Output the [x, y] coordinate of the center of the cell containing the given text.  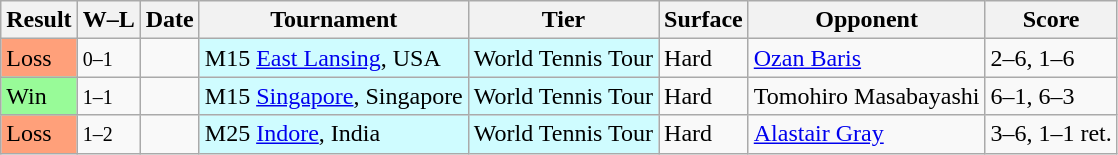
W–L [108, 20]
Tomohiro Masabayashi [866, 96]
Surface [704, 20]
M25 Indore, India [334, 134]
Tier [563, 20]
3–6, 1–1 ret. [1051, 134]
Score [1051, 20]
Ozan Baris [866, 58]
Tournament [334, 20]
Alastair Gray [866, 134]
1–1 [108, 96]
M15 Singapore, Singapore [334, 96]
Result [39, 20]
2–6, 1–6 [1051, 58]
0–1 [108, 58]
M15 East Lansing, USA [334, 58]
6–1, 6–3 [1051, 96]
Date [170, 20]
Win [39, 96]
1–2 [108, 134]
Opponent [866, 20]
